Locate the cell with the specified text and output its [X, Y] center coordinate. 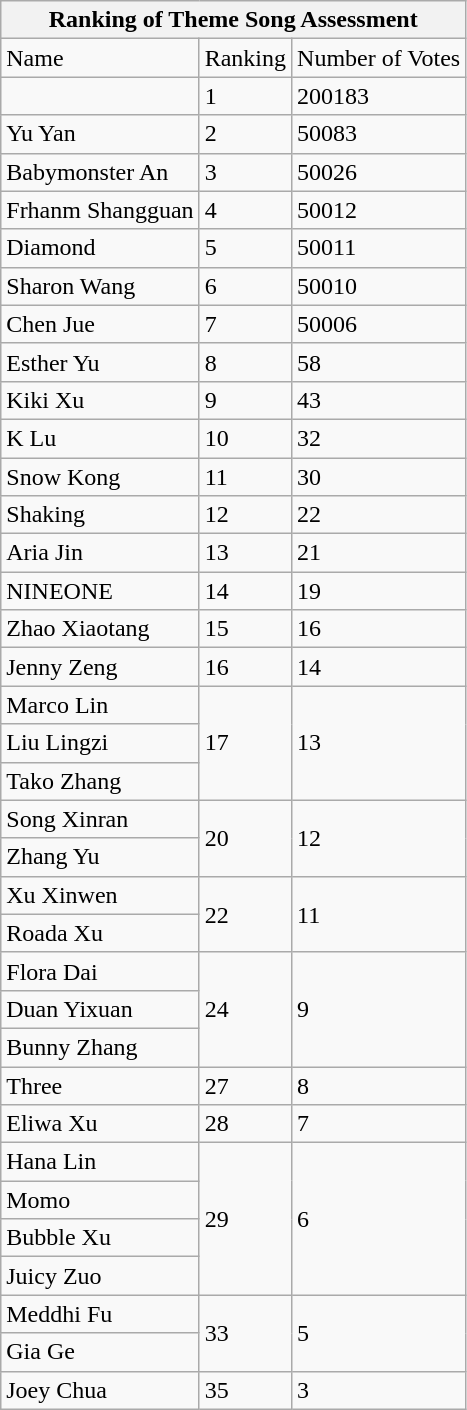
Snow Kong [100, 477]
Zhao Xiaotang [100, 629]
30 [379, 477]
10 [245, 438]
NINEONE [100, 591]
Shaking [100, 515]
Juicy Zuo [100, 1276]
Diamond [100, 248]
200183 [379, 96]
50083 [379, 134]
2 [245, 134]
Hana Lin [100, 1162]
Jenny Zeng [100, 667]
20 [245, 838]
Zhang Yu [100, 857]
4 [245, 210]
Ranking of Theme Song Assessment [234, 20]
Eliwa Xu [100, 1124]
Ranking [245, 58]
Three [100, 1085]
Xu Xinwen [100, 895]
Meddhi Fu [100, 1314]
17 [245, 743]
Liu Lingzi [100, 743]
Esther Yu [100, 362]
43 [379, 400]
Gia Ge [100, 1352]
50012 [379, 210]
33 [245, 1333]
Sharon Wang [100, 286]
21 [379, 553]
15 [245, 629]
50011 [379, 248]
Aria Jin [100, 553]
Kiki Xu [100, 400]
29 [245, 1219]
1 [245, 96]
Marco Lin [100, 705]
24 [245, 1009]
Tako Zhang [100, 781]
Frhanm Shangguan [100, 210]
Duan Yixuan [100, 1009]
Yu Yan [100, 134]
K Lu [100, 438]
50006 [379, 324]
Song Xinran [100, 819]
Number of Votes [379, 58]
35 [245, 1390]
Name [100, 58]
Chen Jue [100, 324]
58 [379, 362]
28 [245, 1124]
27 [245, 1085]
Babymonster An [100, 172]
50010 [379, 286]
Momo [100, 1200]
Bunny Zhang [100, 1047]
Joey Chua [100, 1390]
Flora Dai [100, 971]
Roada Xu [100, 933]
32 [379, 438]
19 [379, 591]
50026 [379, 172]
Bubble Xu [100, 1238]
